From the cell containing the given text, extract its center point as (x, y) coordinate. 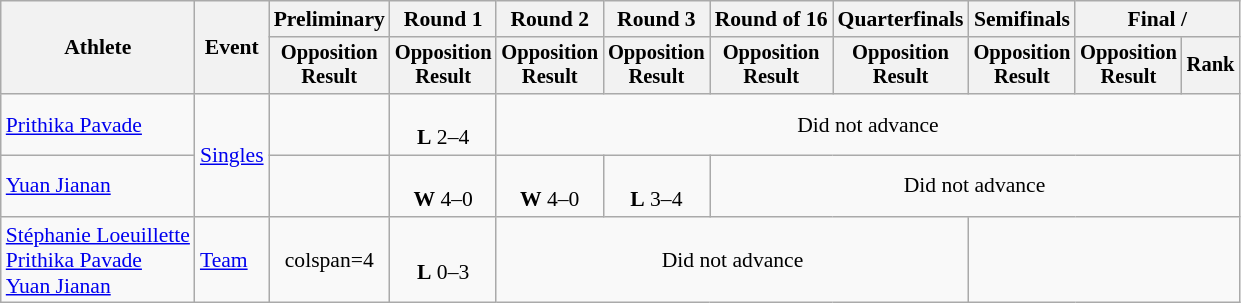
L 3–4 (656, 186)
Round 3 (656, 19)
Singles (232, 155)
Athlete (98, 48)
Final / (1157, 19)
L 2–4 (444, 124)
Quarterfinals (901, 19)
Round of 16 (772, 19)
Event (232, 48)
Semifinals (1022, 19)
Preliminary (330, 19)
Prithika Pavade (98, 124)
Round 1 (444, 19)
Yuan Jianan (98, 186)
Rank (1211, 66)
Round 2 (550, 19)
